Determine the [X, Y] coordinate at the center of the cell enclosing the given text.  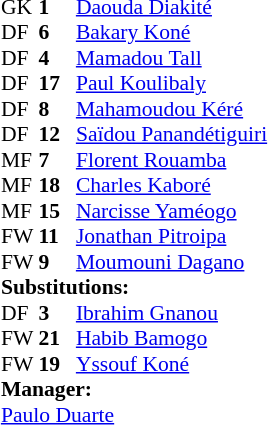
Yssouf Koné [172, 364]
12 [57, 135]
8 [57, 109]
Saïdou Panandétiguiri [172, 135]
4 [57, 58]
Bakary Koné [172, 33]
18 [57, 185]
Narcisse Yaméogo [172, 211]
Mamadou Tall [172, 58]
Charles Kaboré [172, 185]
Habib Bamogo [172, 339]
17 [57, 83]
Jonathan Pitroipa [172, 237]
21 [57, 339]
Manager: [134, 389]
9 [57, 262]
11 [57, 237]
19 [57, 364]
Paul Koulibaly [172, 83]
Ibrahim Gnanou [172, 313]
Florent Rouamba [172, 160]
15 [57, 211]
7 [57, 160]
3 [57, 313]
Mahamoudou Kéré [172, 109]
Substitutions: [134, 287]
Moumouni Dagano [172, 262]
6 [57, 33]
